Return (X, Y) of the center of cell containing provided text 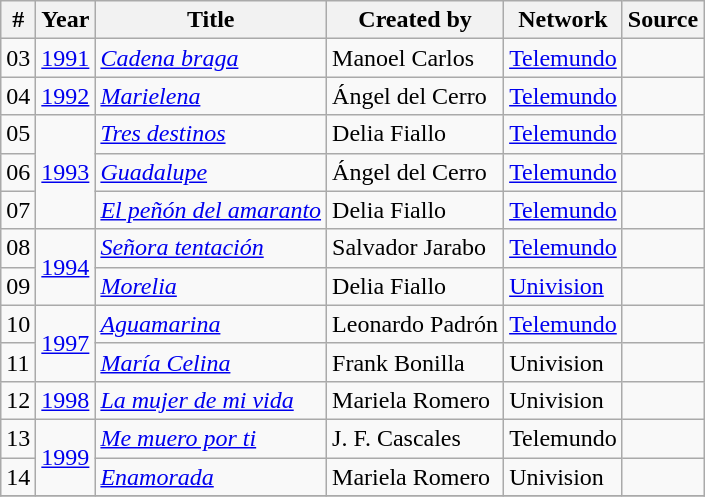
04 (18, 96)
Guadalupe (211, 172)
11 (18, 362)
09 (18, 286)
Frank Bonilla (416, 362)
05 (18, 134)
1999 (66, 457)
Señora tentación (211, 248)
10 (18, 324)
1992 (66, 96)
La mujer de mi vida (211, 400)
Title (211, 20)
Morelia (211, 286)
1991 (66, 58)
Tres destinos (211, 134)
07 (18, 210)
Manoel Carlos (416, 58)
Aguamarina (211, 324)
María Celina (211, 362)
Network (564, 20)
Year (66, 20)
1993 (66, 172)
1998 (66, 400)
Me muero por ti (211, 438)
El peñón del amaranto (211, 210)
1997 (66, 343)
12 (18, 400)
03 (18, 58)
08 (18, 248)
Cadena braga (211, 58)
13 (18, 438)
1994 (66, 267)
Created by (416, 20)
Enamorada (211, 477)
Marielena (211, 96)
Salvador Jarabo (416, 248)
J. F. Cascales (416, 438)
06 (18, 172)
# (18, 20)
Source (662, 20)
14 (18, 477)
Leonardo Padrón (416, 324)
